Pinpoint the cell where the given text exists, returning its (x, y) midpoint coordinate. 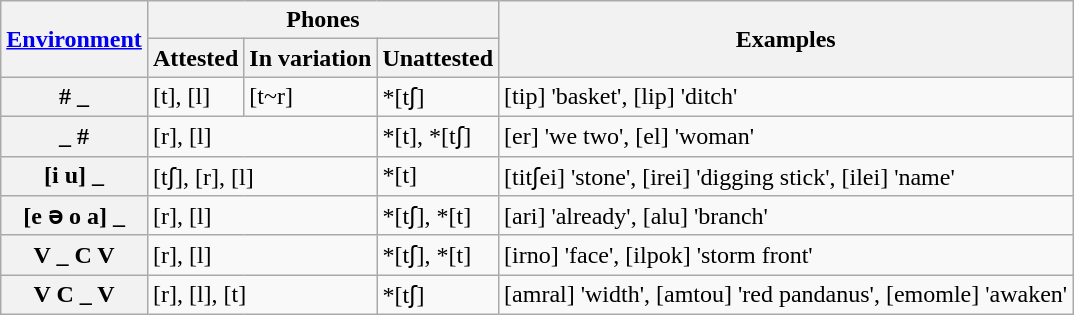
Unattested (438, 58)
[i u] _ (74, 176)
In variation (310, 58)
*[t], *[tʃ] (438, 136)
Attested (195, 58)
[r], [l], [t] (262, 295)
[irno] 'face', [ilpok] 'storm front' (786, 255)
[amral] 'width', [amtou] 'red pandanus', [emomle] 'awaken' (786, 295)
_ # (74, 136)
[t], [l] (195, 97)
Phones (322, 20)
[er] 'we two', [el] 'woman' (786, 136)
[tʃ], [r], [l] (262, 176)
Examples (786, 39)
Environment (74, 39)
[titʃei] 'stone', [irei] 'digging stick', [ilei] 'name' (786, 176)
[e ə o a] _ (74, 216)
# _ (74, 97)
[t~r] (310, 97)
*[t] (438, 176)
V C _ V (74, 295)
[tip] 'basket', [lip] 'ditch' (786, 97)
V _ C V (74, 255)
[ari] 'already', [alu] 'branch' (786, 216)
